Detect which cell encompasses the target text, then output its [x, y] center coordinate. 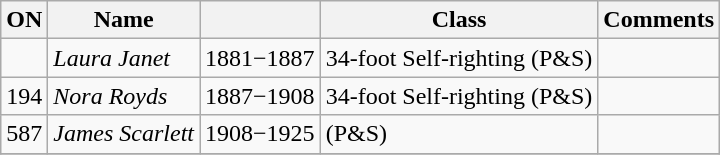
Nora Royds [124, 96]
James Scarlett [124, 134]
Comments [659, 20]
Name [124, 20]
(P&S) [459, 134]
ON [24, 20]
1887−1908 [260, 96]
Laura Janet [124, 58]
Class [459, 20]
1881−1887 [260, 58]
587 [24, 134]
194 [24, 96]
1908−1925 [260, 134]
